Detect which cell encompasses the target text, then output its [X, Y] center coordinate. 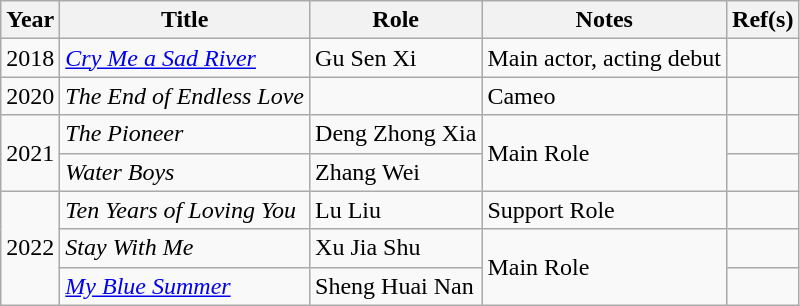
Cry Me a Sad River [185, 58]
Ten Years of Loving You [185, 210]
Water Boys [185, 172]
Zhang Wei [396, 172]
Main actor, acting debut [604, 58]
2021 [30, 153]
Lu Liu [396, 210]
Gu Sen Xi [396, 58]
Sheng Huai Nan [396, 286]
Title [185, 20]
Role [396, 20]
Year [30, 20]
The End of Endless Love [185, 96]
My Blue Summer [185, 286]
Cameo [604, 96]
2022 [30, 248]
Deng Zhong Xia [396, 134]
Ref(s) [763, 20]
Xu Jia Shu [396, 248]
Stay With Me [185, 248]
2020 [30, 96]
Notes [604, 20]
The Pioneer [185, 134]
2018 [30, 58]
Support Role [604, 210]
